Pinpoint the cell where the given text exists, returning its [X, Y] midpoint coordinate. 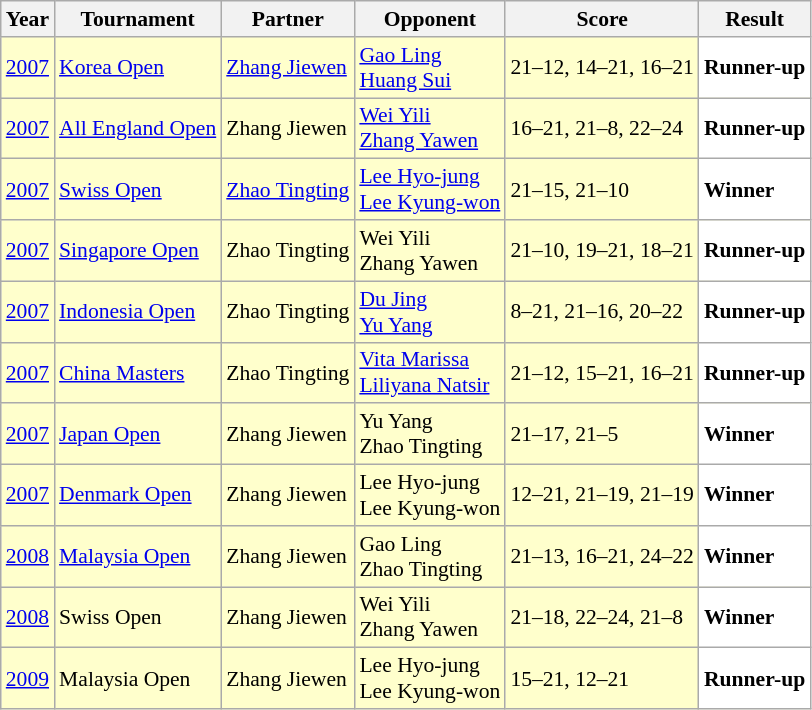
Tournament [138, 19]
16–21, 21–8, 22–24 [602, 128]
21–15, 21–10 [602, 190]
Gao Ling Huang Sui [430, 68]
Japan Open [138, 434]
Partner [288, 19]
21–18, 22–24, 21–8 [602, 618]
Opponent [430, 19]
Denmark Open [138, 496]
21–12, 14–21, 16–21 [602, 68]
2009 [28, 678]
Singapore Open [138, 250]
12–21, 21–19, 21–19 [602, 496]
Vita Marissa Liliyana Natsir [430, 372]
15–21, 12–21 [602, 678]
21–10, 19–21, 18–21 [602, 250]
21–17, 21–5 [602, 434]
All England Open [138, 128]
Du Jing Yu Yang [430, 312]
21–13, 16–21, 24–22 [602, 556]
Indonesia Open [138, 312]
Yu Yang Zhao Tingting [430, 434]
China Masters [138, 372]
Score [602, 19]
Gao Ling Zhao Tingting [430, 556]
21–12, 15–21, 16–21 [602, 372]
Year [28, 19]
Result [754, 19]
8–21, 21–16, 20–22 [602, 312]
Korea Open [138, 68]
